Extract the [X, Y] coordinate from the center of the cell holding the provided text.  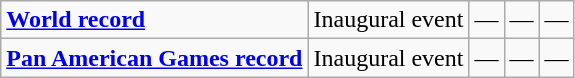
World record [154, 20]
Pan American Games record [154, 58]
